Search for the cell housing the specified text and yield its (X, Y) center coordinate. 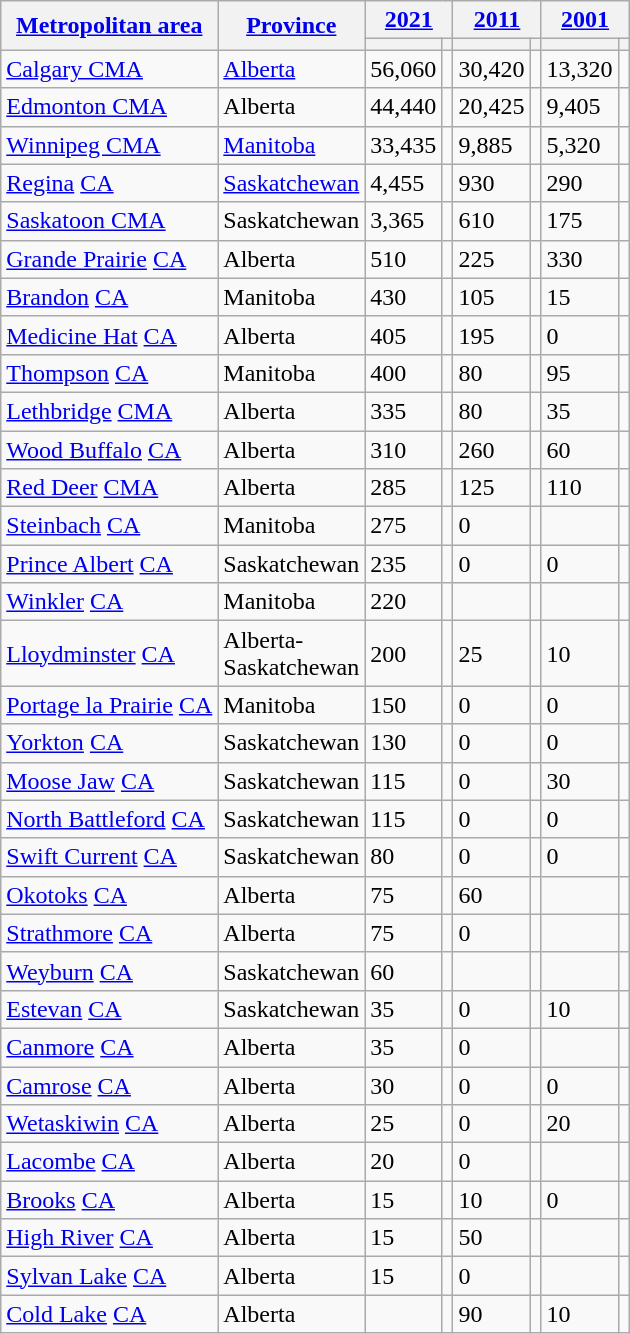
335 (404, 411)
285 (404, 488)
Winkler CA (110, 602)
430 (404, 297)
Canmore CA (110, 1047)
Wood Buffalo CA (110, 449)
Cold Lake CA (110, 1314)
Lacombe CA (110, 1162)
105 (492, 297)
Regina CA (110, 183)
Red Deer CMA (110, 488)
Sylvan Lake CA (110, 1276)
225 (492, 259)
Lethbridge CMA (110, 411)
220 (404, 602)
2011 (497, 20)
150 (404, 705)
510 (404, 259)
Swift Current CA (110, 857)
Edmonton CMA (110, 107)
Saskatoon CMA (110, 221)
13,320 (580, 69)
Brooks CA (110, 1200)
Strathmore CA (110, 933)
Yorkton CA (110, 743)
Estevan CA (110, 1009)
Wetaskiwin CA (110, 1124)
Lloydminster CA (110, 654)
175 (580, 221)
260 (492, 449)
195 (492, 335)
Okotoks CA (110, 895)
High River CA (110, 1238)
Alberta-Saskatchewan (292, 654)
Medicine Hat CA (110, 335)
330 (580, 259)
95 (580, 373)
130 (404, 743)
310 (404, 449)
Thompson CA (110, 373)
110 (580, 488)
3,365 (404, 221)
400 (404, 373)
Weyburn CA (110, 971)
290 (580, 183)
North Battleford CA (110, 819)
2001 (585, 20)
235 (404, 564)
930 (492, 183)
Metropolitan area (110, 26)
Prince Albert CA (110, 564)
4,455 (404, 183)
Camrose CA (110, 1085)
56,060 (404, 69)
9,405 (580, 107)
405 (404, 335)
125 (492, 488)
50 (492, 1238)
5,320 (580, 145)
44,440 (404, 107)
90 (492, 1314)
9,885 (492, 145)
Province (292, 26)
Portage la Prairie CA (110, 705)
Grande Prairie CA (110, 259)
Steinbach CA (110, 526)
Calgary CMA (110, 69)
Winnipeg CMA (110, 145)
2021 (409, 20)
610 (492, 221)
33,435 (404, 145)
Brandon CA (110, 297)
20,425 (492, 107)
Moose Jaw CA (110, 781)
200 (404, 654)
275 (404, 526)
30,420 (492, 69)
